Output the [X, Y] coordinate of the center of the cell containing the given text.  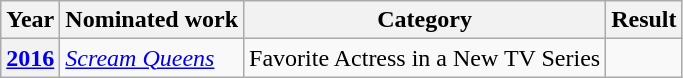
Result [644, 20]
Category [425, 20]
2016 [30, 58]
Year [30, 20]
Scream Queens [152, 58]
Favorite Actress in a New TV Series [425, 58]
Nominated work [152, 20]
